Return [X, Y] of the center of cell containing provided text 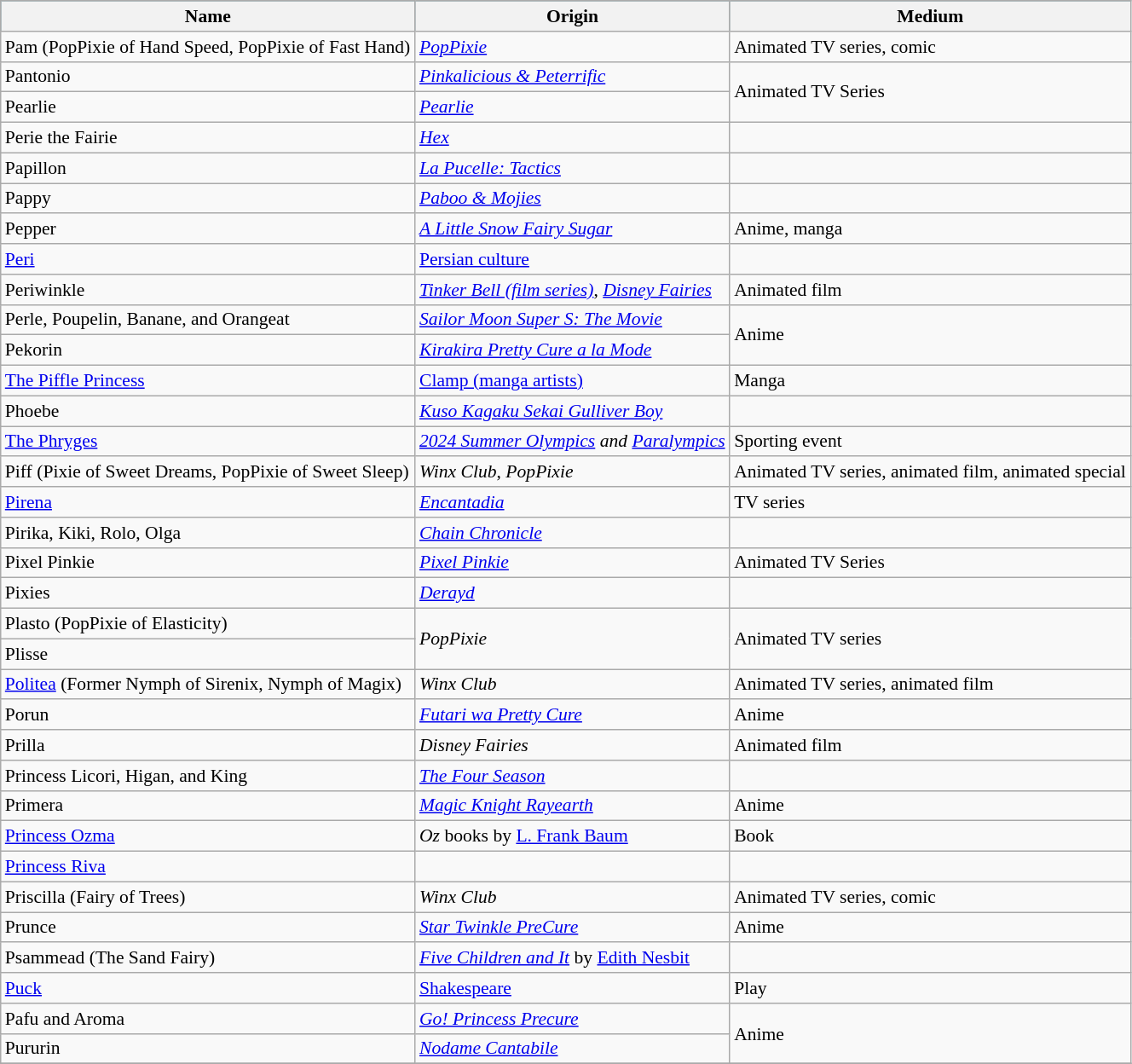
Five Children and It by Edith Nesbit [573, 958]
Primera [208, 806]
Shakespeare [573, 988]
TV series [930, 502]
Anime, manga [930, 229]
Animated TV series, animated film [930, 685]
Pantonio [208, 77]
Sporting event [930, 442]
Manga [930, 381]
Pururin [208, 1049]
Disney Fairies [573, 745]
Oz books by L. Frank Baum [573, 836]
Piff (Pixie of Sweet Dreams, PopPixie of Sweet Sleep) [208, 472]
Porun [208, 715]
Sailor Moon Super S: The Movie [573, 320]
The Phryges [208, 442]
Medium [930, 16]
Futari wa Pretty Cure [573, 715]
Peri [208, 259]
The Four Season [573, 776]
Prilla [208, 745]
Name [208, 16]
Nodame Cantabile [573, 1049]
Play [930, 988]
Pekorin [208, 350]
Origin [573, 16]
Derayd [573, 593]
Clamp (manga artists) [573, 381]
Pam (PopPixie of Hand Speed, PopPixie of Fast Hand) [208, 47]
Periwinkle [208, 290]
Plasto (PopPixie of Elasticity) [208, 624]
Princess Licori, Higan, and King [208, 776]
Pappy [208, 199]
Kuso Kagaku Sekai Gulliver Boy [573, 411]
The Piffle Princess [208, 381]
Pirika, Kiki, Rolo, Olga [208, 533]
Go! Princess Precure [573, 1019]
Persian culture [573, 259]
Pafu and Aroma [208, 1019]
2024 Summer Olympics and Paralympics [573, 442]
Pixies [208, 593]
Star Twinkle PreCure [573, 928]
Book [930, 836]
La Pucelle: Tactics [573, 168]
Phoebe [208, 411]
Encantadia [573, 502]
Princess Ozma [208, 836]
Chain Chronicle [573, 533]
Paboo & Mojies [573, 199]
Magic Knight Rayearth [573, 806]
Papillon [208, 168]
Animated TV series, animated film, animated special [930, 472]
Perie the Fairie [208, 138]
Prunce [208, 928]
Politea (Former Nymph of Sirenix, Nymph of Magix) [208, 685]
Hex [573, 138]
Psammead (The Sand Fairy) [208, 958]
Winx Club, PopPixie [573, 472]
Kirakira Pretty Cure a la Mode [573, 350]
Priscilla (Fairy of Trees) [208, 897]
Pinkalicious & Peterrific [573, 77]
Pirena [208, 502]
Tinker Bell (film series), Disney Fairies [573, 290]
A Little Snow Fairy Sugar [573, 229]
Animated TV series [930, 639]
Perle, Poupelin, Banane, and Orangeat [208, 320]
Princess Riva [208, 867]
Plisse [208, 654]
Puck [208, 988]
Pepper [208, 229]
